Provide the [x, y] coordinate of the cell's center where the given text is located.  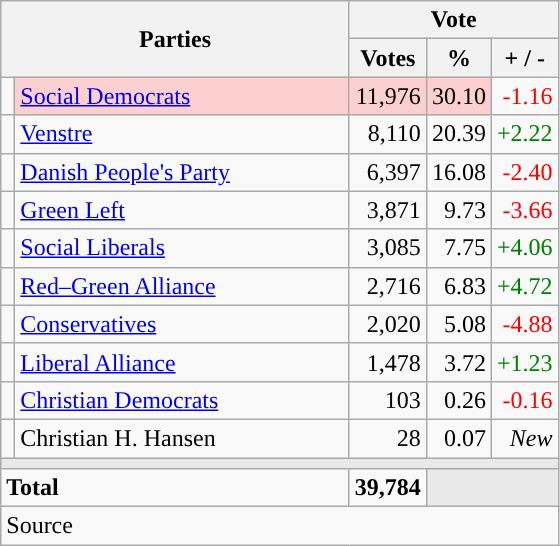
5.08 [458, 324]
0.26 [458, 400]
+4.72 [524, 286]
+ / - [524, 58]
+1.23 [524, 362]
3,085 [388, 248]
-4.88 [524, 324]
Social Liberals [182, 248]
39,784 [388, 488]
Source [280, 526]
Green Left [182, 210]
-3.66 [524, 210]
Conservatives [182, 324]
6.83 [458, 286]
Liberal Alliance [182, 362]
+2.22 [524, 134]
Vote [454, 20]
30.10 [458, 96]
-0.16 [524, 400]
2,716 [388, 286]
Danish People's Party [182, 172]
Red–Green Alliance [182, 286]
Venstre [182, 134]
11,976 [388, 96]
9.73 [458, 210]
20.39 [458, 134]
Social Democrats [182, 96]
3,871 [388, 210]
28 [388, 438]
-2.40 [524, 172]
% [458, 58]
Parties [176, 39]
-1.16 [524, 96]
7.75 [458, 248]
103 [388, 400]
Christian H. Hansen [182, 438]
2,020 [388, 324]
Christian Democrats [182, 400]
+4.06 [524, 248]
Total [176, 488]
New [524, 438]
16.08 [458, 172]
6,397 [388, 172]
1,478 [388, 362]
8,110 [388, 134]
3.72 [458, 362]
0.07 [458, 438]
Votes [388, 58]
